Extract the (X, Y) coordinate from the center of the cell holding the provided text.  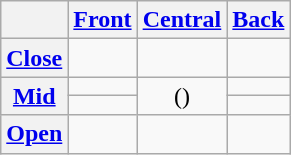
Central (182, 20)
Front (102, 20)
Close (34, 58)
Mid (34, 96)
() (182, 96)
Open (34, 134)
Back (258, 20)
